Identify which cell holds the provided text, then report its (x, y) central coordinate. 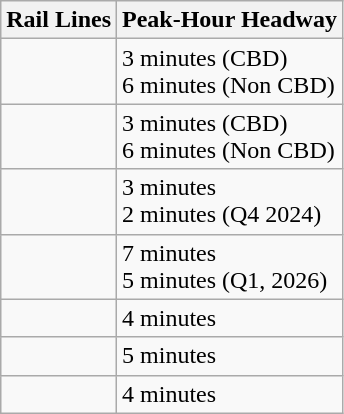
5 minutes (230, 356)
7 minutes5 minutes (Q1, 2026) (230, 266)
Peak-Hour Headway (230, 20)
Rail Lines (59, 20)
3 minutes2 minutes (Q4 2024) (230, 202)
